Find where the given text appears and provide that cell's center as [X, Y] coordinate. 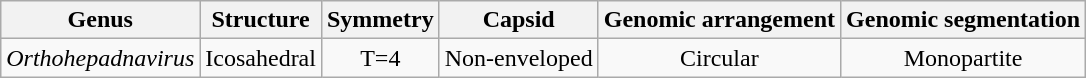
Genus [100, 20]
Icosahedral [261, 58]
Monopartite [964, 58]
Capsid [518, 20]
Circular [719, 58]
Genomic arrangement [719, 20]
T=4 [380, 58]
Orthohepadnavirus [100, 58]
Structure [261, 20]
Symmetry [380, 20]
Non-enveloped [518, 58]
Genomic segmentation [964, 20]
